Capture the cell that displays the provided text and extract its (x, y) central coordinate. 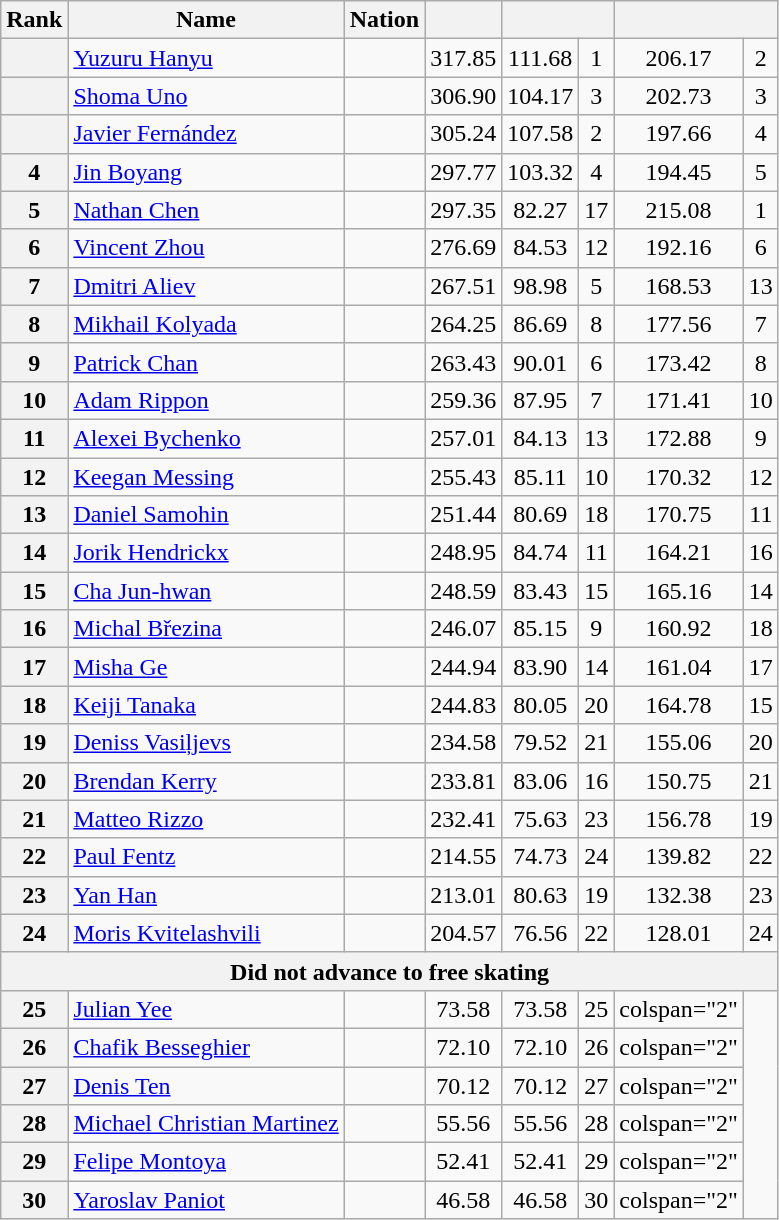
87.95 (540, 400)
Keiji Tanaka (206, 705)
107.58 (540, 134)
172.88 (679, 438)
Javier Fernández (206, 134)
83.06 (540, 781)
156.78 (679, 819)
104.17 (540, 96)
267.51 (464, 286)
197.66 (679, 134)
75.63 (540, 819)
259.36 (464, 400)
Adam Rippon (206, 400)
164.21 (679, 553)
84.74 (540, 553)
297.77 (464, 172)
Chafik Besseghier (206, 1047)
263.43 (464, 362)
214.55 (464, 857)
98.98 (540, 286)
160.92 (679, 629)
192.16 (679, 248)
255.43 (464, 477)
164.78 (679, 705)
Vincent Zhou (206, 248)
170.32 (679, 477)
139.82 (679, 857)
Rank (34, 20)
Keegan Messing (206, 477)
Misha Ge (206, 667)
Felipe Montoya (206, 1162)
90.01 (540, 362)
173.42 (679, 362)
Moris Kvitelashvili (206, 933)
Did not advance to free skating (390, 971)
202.73 (679, 96)
232.41 (464, 819)
Nathan Chen (206, 210)
171.41 (679, 400)
165.16 (679, 591)
257.01 (464, 438)
168.53 (679, 286)
76.56 (540, 933)
80.05 (540, 705)
204.57 (464, 933)
248.95 (464, 553)
83.43 (540, 591)
244.83 (464, 705)
170.75 (679, 515)
128.01 (679, 933)
80.63 (540, 895)
Dmitri Aliev (206, 286)
111.68 (540, 58)
Name (206, 20)
264.25 (464, 324)
Nation (384, 20)
Matteo Rizzo (206, 819)
Paul Fentz (206, 857)
Shoma Uno (206, 96)
297.35 (464, 210)
Brendan Kerry (206, 781)
213.01 (464, 895)
244.94 (464, 667)
79.52 (540, 743)
84.13 (540, 438)
84.53 (540, 248)
132.38 (679, 895)
Jorik Hendrickx (206, 553)
Jin Boyang (206, 172)
194.45 (679, 172)
82.27 (540, 210)
Cha Jun-hwan (206, 591)
155.06 (679, 743)
246.07 (464, 629)
161.04 (679, 667)
85.11 (540, 477)
Deniss Vasiļjevs (206, 743)
Julian Yee (206, 1009)
234.58 (464, 743)
Michael Christian Martinez (206, 1124)
Daniel Samohin (206, 515)
150.75 (679, 781)
317.85 (464, 58)
251.44 (464, 515)
306.90 (464, 96)
215.08 (679, 210)
74.73 (540, 857)
248.59 (464, 591)
Alexei Bychenko (206, 438)
80.69 (540, 515)
Mikhail Kolyada (206, 324)
206.17 (679, 58)
Yaroslav Paniot (206, 1200)
276.69 (464, 248)
177.56 (679, 324)
85.15 (540, 629)
Patrick Chan (206, 362)
Yan Han (206, 895)
Yuzuru Hanyu (206, 58)
103.32 (540, 172)
233.81 (464, 781)
Denis Ten (206, 1085)
83.90 (540, 667)
305.24 (464, 134)
Michal Březina (206, 629)
86.69 (540, 324)
